Locate the cell with the specified text and output its (X, Y) center coordinate. 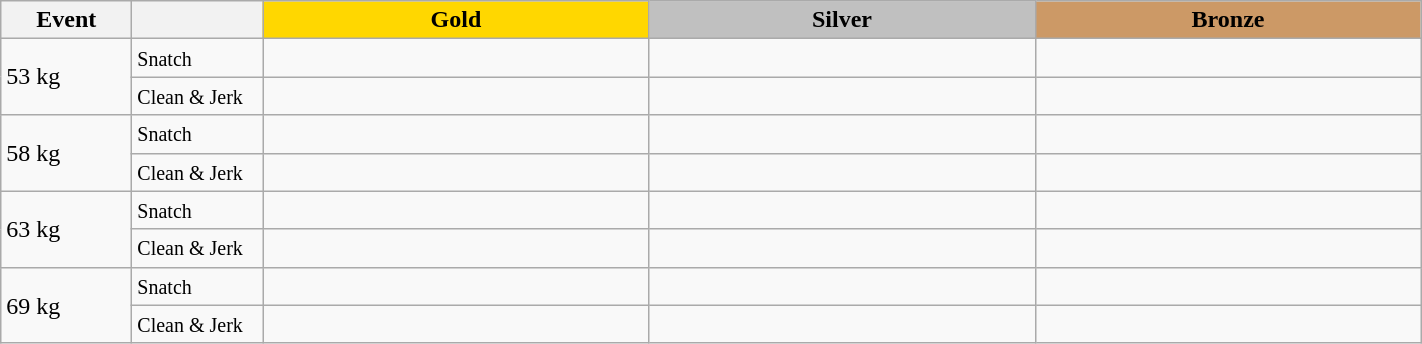
Bronze (1228, 20)
Gold (456, 20)
53 kg (66, 77)
58 kg (66, 153)
69 kg (66, 305)
Silver (842, 20)
63 kg (66, 229)
Event (66, 20)
